Locate the cell with the specified text and output its (x, y) center coordinate. 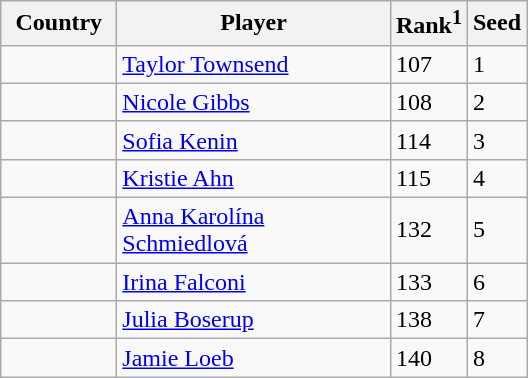
133 (428, 282)
1 (496, 64)
5 (496, 230)
Country (59, 24)
Sofia Kenin (254, 140)
Taylor Townsend (254, 64)
Player (254, 24)
Seed (496, 24)
Anna Karolína Schmiedlová (254, 230)
Jamie Loeb (254, 358)
3 (496, 140)
4 (496, 178)
114 (428, 140)
8 (496, 358)
Irina Falconi (254, 282)
115 (428, 178)
107 (428, 64)
7 (496, 320)
140 (428, 358)
132 (428, 230)
108 (428, 102)
6 (496, 282)
Kristie Ahn (254, 178)
Rank1 (428, 24)
138 (428, 320)
2 (496, 102)
Julia Boserup (254, 320)
Nicole Gibbs (254, 102)
